Search for the cell housing the specified text and yield its (x, y) center coordinate. 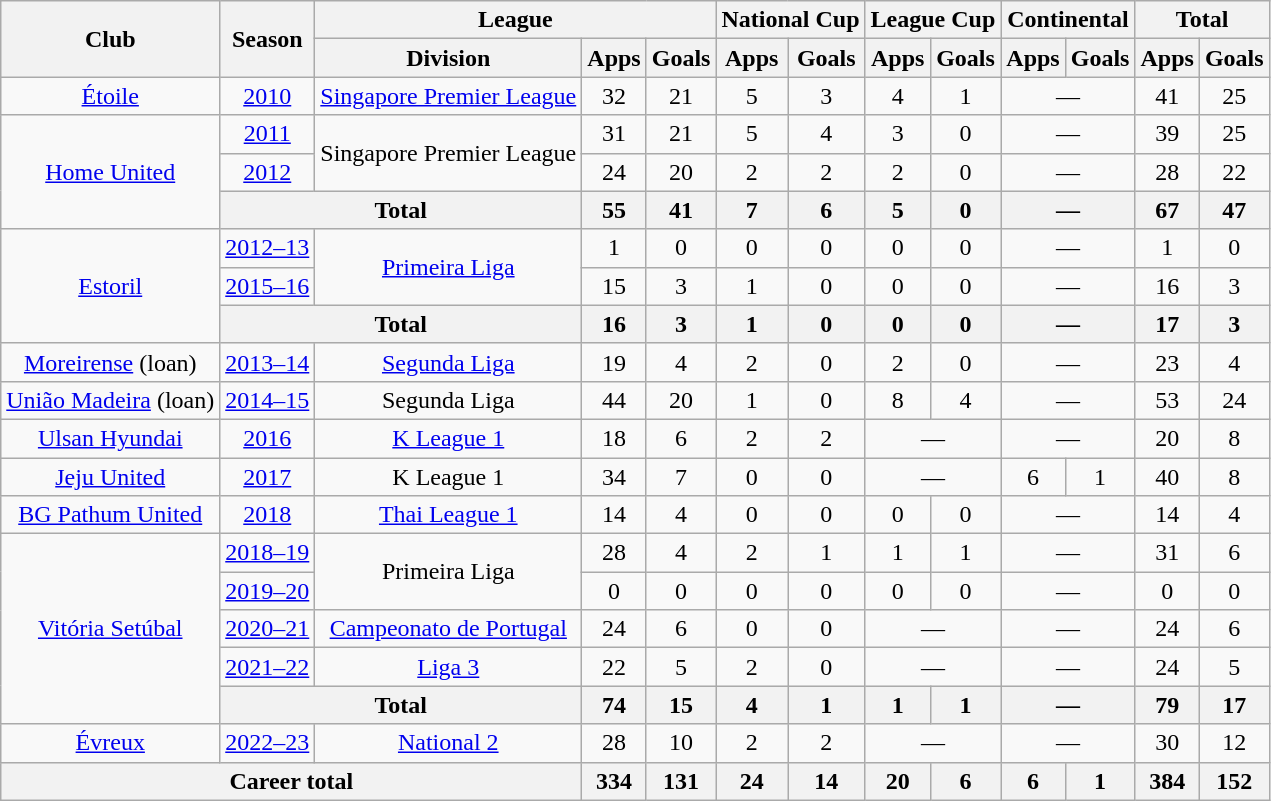
League (516, 20)
União Madeira (loan) (110, 400)
Jeju United (110, 477)
Liga 3 (448, 667)
Career total (292, 781)
47 (1234, 210)
53 (1167, 400)
39 (1167, 134)
2020–21 (268, 629)
League Cup (933, 20)
2011 (268, 134)
152 (1234, 781)
2015–16 (268, 286)
2012–13 (268, 248)
Season (268, 39)
Thai League 1 (448, 515)
12 (1234, 743)
32 (614, 96)
National Cup (790, 20)
74 (614, 705)
National 2 (448, 743)
2017 (268, 477)
Estoril (110, 286)
Ulsan Hyundai (110, 438)
2019–20 (268, 591)
Division (448, 58)
Étoile (110, 96)
23 (1167, 362)
Moreirense (loan) (110, 362)
18 (614, 438)
44 (614, 400)
2014–15 (268, 400)
Home United (110, 172)
40 (1167, 477)
Campeonato de Portugal (448, 629)
19 (614, 362)
55 (614, 210)
131 (681, 781)
79 (1167, 705)
BG Pathum United (110, 515)
334 (614, 781)
2012 (268, 172)
30 (1167, 743)
2021–22 (268, 667)
2013–14 (268, 362)
2022–23 (268, 743)
34 (614, 477)
2018–19 (268, 553)
10 (681, 743)
Continental (1068, 20)
2010 (268, 96)
Évreux (110, 743)
2018 (268, 515)
67 (1167, 210)
Club (110, 39)
Vitória Setúbal (110, 629)
384 (1167, 781)
2016 (268, 438)
